Return the [X, Y] coordinate for the center point of the cell that contains the specified text.  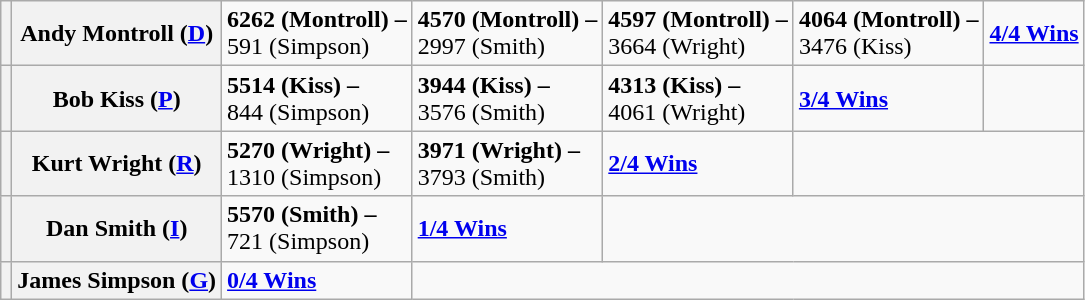
4597 (Montroll) –3664 (Wright) [698, 34]
4570 (Montroll) –2997 (Smith) [508, 34]
4064 (Montroll) –3476 (Kiss) [888, 34]
5270 (Wright) –1310 (Simpson) [318, 164]
Dan Smith (I) [117, 228]
3/4 Wins [888, 98]
Andy Montroll (D) [117, 34]
Bob Kiss (P) [117, 98]
3971 (Wright) –3793 (Smith) [508, 164]
4313 (Kiss) –4061 (Wright) [698, 98]
0/4 Wins [318, 280]
4/4 Wins [1034, 34]
1/4 Wins [508, 228]
3944 (Kiss) –3576 (Smith) [508, 98]
5570 (Smith) –721 (Simpson) [318, 228]
James Simpson (G) [117, 280]
5514 (Kiss) –844 (Simpson) [318, 98]
Kurt Wright (R) [117, 164]
6262 (Montroll) –591 (Simpson) [318, 34]
2/4 Wins [698, 164]
